Determine the (x, y) coordinate at the center of the cell enclosing the given text.  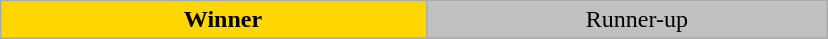
Runner-up (628, 20)
Winner (213, 20)
